Identify which cell holds the provided text, then report its (X, Y) central coordinate. 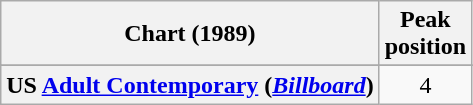
4 (425, 85)
Peakposition (425, 34)
US Adult Contemporary (Billboard) (190, 85)
Chart (1989) (190, 34)
